Determine the (X, Y) coordinate at the center of the cell enclosing the given text.  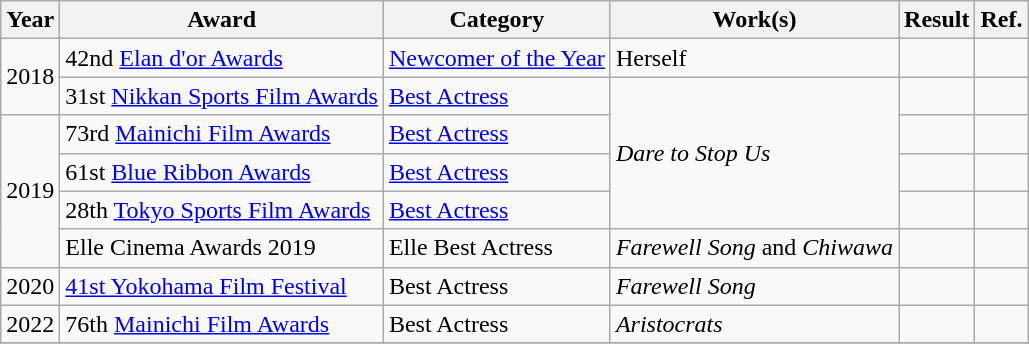
Aristocrats (754, 324)
76th Mainichi Film Awards (222, 324)
42nd Elan d'or Awards (222, 58)
2020 (30, 286)
Ref. (1002, 20)
41st Yokohama Film Festival (222, 286)
Farewell Song (754, 286)
Award (222, 20)
2019 (30, 191)
Work(s) (754, 20)
2022 (30, 324)
Elle Best Actress (496, 248)
Dare to Stop Us (754, 153)
Newcomer of the Year (496, 58)
61st Blue Ribbon Awards (222, 172)
Year (30, 20)
Farewell Song and Chiwawa (754, 248)
Category (496, 20)
Elle Cinema Awards 2019 (222, 248)
Herself (754, 58)
Result (937, 20)
28th Tokyo Sports Film Awards (222, 210)
2018 (30, 77)
73rd Mainichi Film Awards (222, 134)
31st Nikkan Sports Film Awards (222, 96)
